Determine the (x, y) coordinate at the center of the cell enclosing the given text.  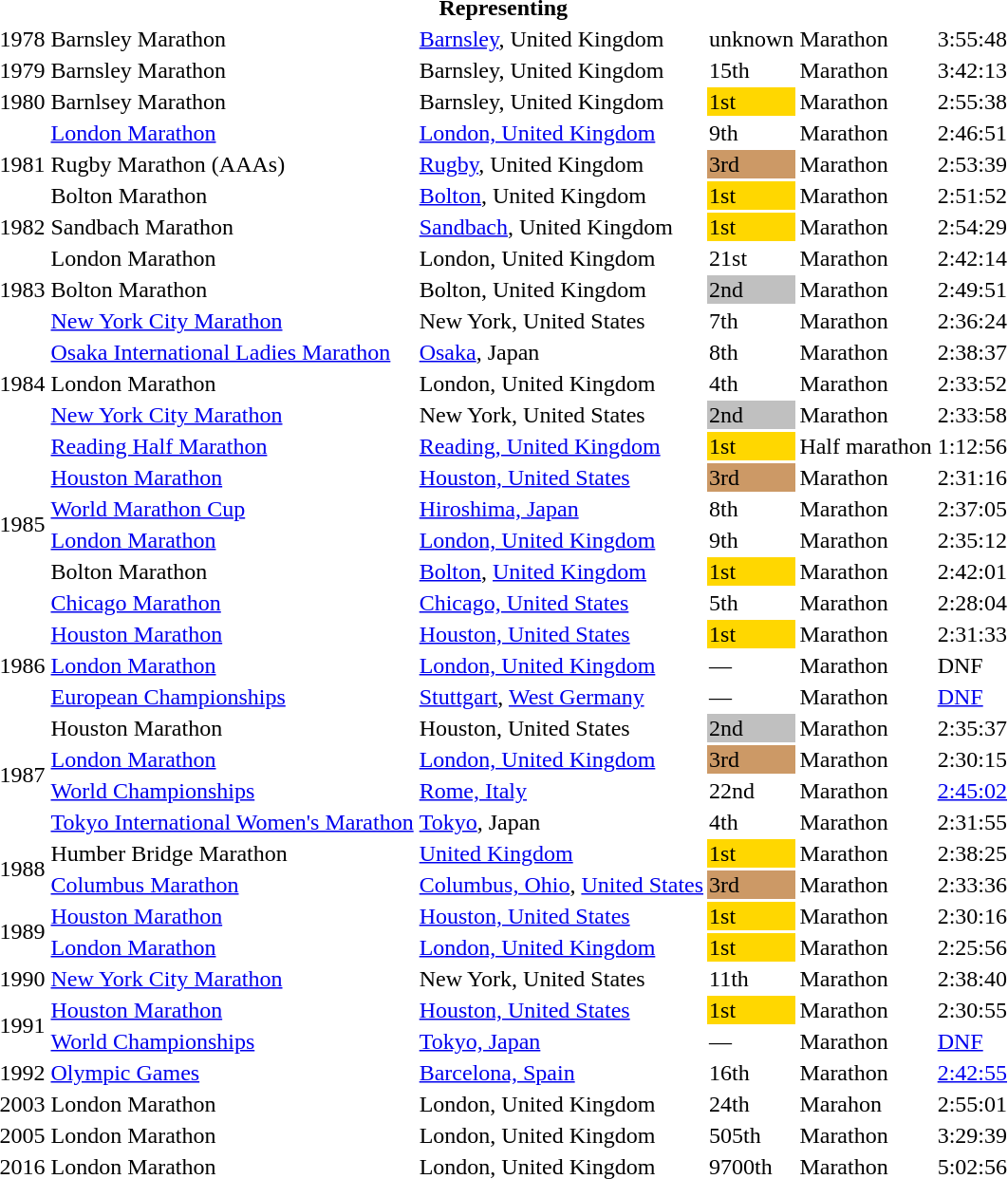
Columbus Marathon (232, 885)
2:53:39 (972, 164)
2:36:24 (972, 321)
Osaka International Ladies Marathon (232, 352)
2:31:16 (972, 477)
2:33:52 (972, 384)
2:54:29 (972, 227)
2:37:05 (972, 509)
Half marathon (866, 446)
2:30:16 (972, 916)
Rome, Italy (561, 791)
United Kingdom (561, 853)
2:42:01 (972, 571)
2:31:55 (972, 822)
24th (752, 1104)
2:46:51 (972, 133)
2:33:58 (972, 415)
21st (752, 258)
Sandbach Marathon (232, 227)
2:25:56 (972, 947)
Osaka, Japan (561, 352)
Sandbach, United Kingdom (561, 227)
World Marathon Cup (232, 509)
2:33:36 (972, 885)
2:28:04 (972, 603)
Hiroshima, Japan (561, 509)
5th (752, 603)
22nd (752, 791)
2:30:55 (972, 1010)
2:38:25 (972, 853)
unknown (752, 39)
2:38:37 (972, 352)
7th (752, 321)
Olympic Games (232, 1073)
3:42:13 (972, 70)
2:35:37 (972, 728)
3:55:48 (972, 39)
2:55:38 (972, 102)
Rugby Marathon (AAAs) (232, 164)
2:55:01 (972, 1104)
15th (752, 70)
1:12:56 (972, 446)
Chicago, United States (561, 603)
11th (752, 979)
Tokyo International Women's Marathon (232, 822)
2:45:02 (972, 791)
2:49:51 (972, 290)
2:35:12 (972, 540)
European Championships (232, 697)
Rugby, United Kingdom (561, 164)
Stuttgart, West Germany (561, 697)
Barcelona, Spain (561, 1073)
16th (752, 1073)
2:38:40 (972, 979)
Reading Half Marathon (232, 446)
Barnlsey Marathon (232, 102)
2:42:14 (972, 258)
2:30:15 (972, 759)
2:51:52 (972, 196)
505th (752, 1135)
3:29:39 (972, 1135)
Reading, United Kingdom (561, 446)
Chicago Marathon (232, 603)
Marahon (866, 1104)
Columbus, Ohio, United States (561, 885)
Humber Bridge Marathon (232, 853)
2:42:55 (972, 1073)
2:31:33 (972, 634)
